Output the [X, Y] coordinate of the center of the cell containing the given text.  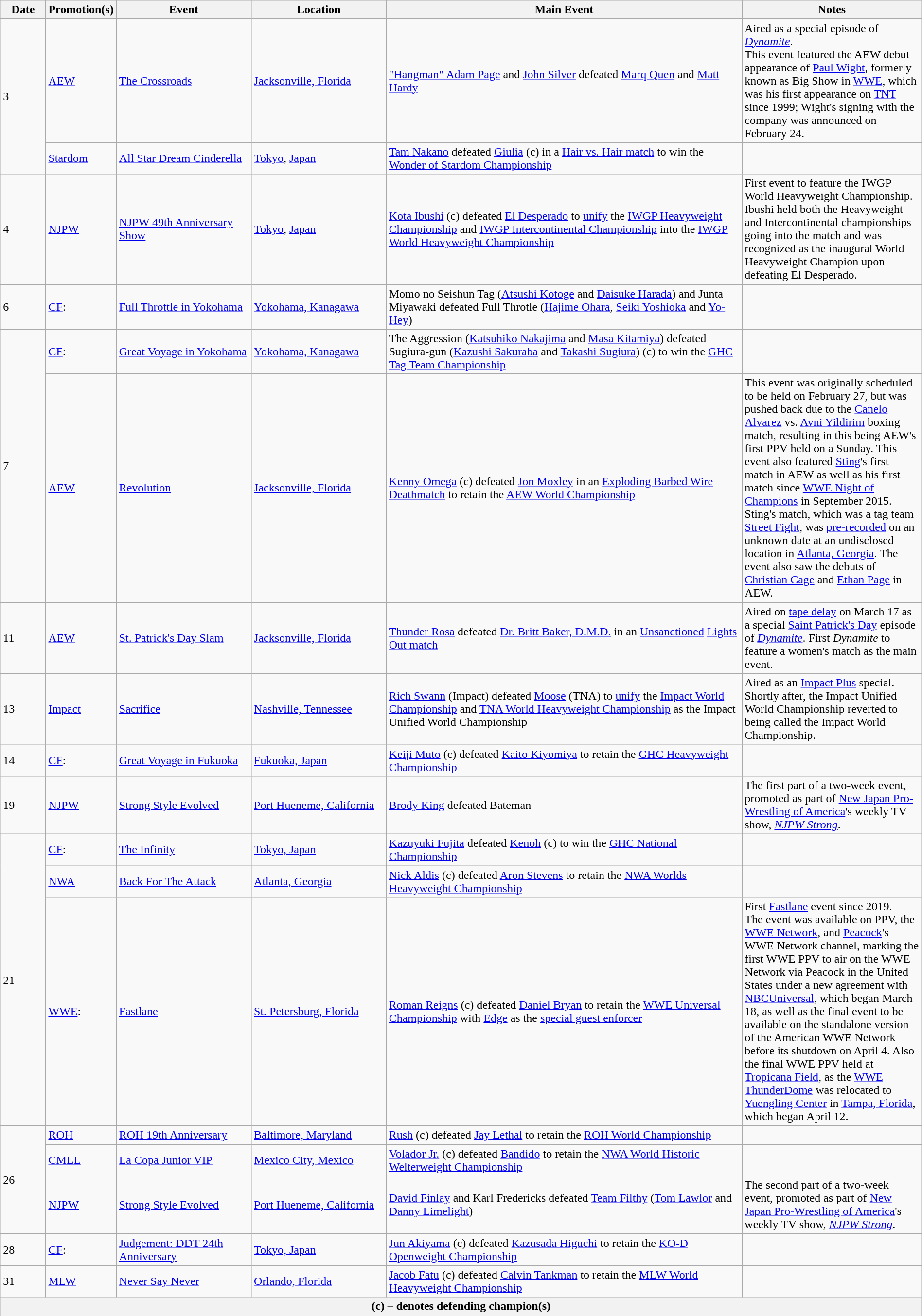
Kazuyuki Fujita defeated Kenoh (c) to win the GHC National Championship [564, 850]
21 [23, 980]
Promotion(s) [81, 10]
All Star Dream Cinderella [184, 158]
11 [23, 638]
Sacrifice [184, 709]
ROH [81, 1135]
Great Voyage in Fukuoka [184, 760]
NJPW 49th Anniversary Show [184, 229]
NWA [81, 881]
St. Petersburg, Florida [319, 1012]
3 [23, 96]
Great Voyage in Yokohama [184, 351]
David Finlay and Karl Fredericks defeated Team Filthy (Tom Lawlor and Danny Limelight) [564, 1205]
Stardom [81, 158]
Fukuoka, Japan [319, 760]
Impact [81, 709]
Volador Jr. (c) defeated Bandido to retain the NWA World Historic Welterweight Championship [564, 1160]
The first part of a two-week event, promoted as part of New Japan Pro-Wrestling of America's weekly TV show, NJPW Strong. [832, 805]
Event [184, 10]
6 [23, 307]
Full Throttle in Yokohama [184, 307]
Momo no Seishun Tag (Atsushi Kotoge and Daisuke Harada) and Junta Miyawaki defeated Full Throtle (Hajime Ohara, Seiki Yoshioka and Yo-Hey) [564, 307]
MLW [81, 1281]
La Copa Junior VIP [184, 1160]
Notes [832, 10]
Brody King defeated Bateman [564, 805]
Kenny Omega (c) defeated Jon Moxley in an Exploding Barbed Wire Deathmatch to retain the AEW World Championship [564, 488]
19 [23, 805]
Aired on tape delay on March 17 as a special Saint Patrick's Day episode of Dynamite. First Dynamite to feature a women's match as the main event. [832, 638]
13 [23, 709]
Jun Akiyama (c) defeated Kazusada Higuchi to retain the KO-D Openweight Championship [564, 1249]
The Infinity [184, 850]
(c) – denotes defending champion(s) [461, 1306]
Thunder Rosa defeated Dr. Britt Baker, D.M.D. in an Unsanctioned Lights Out match [564, 638]
The Crossroads [184, 81]
Nick Aldis (c) defeated Aron Stevens to retain the NWA Worlds Heavyweight Championship [564, 881]
26 [23, 1180]
4 [23, 229]
Date [23, 10]
Rush (c) defeated Jay Lethal to retain the ROH World Championship [564, 1135]
Nashville, Tennessee [319, 709]
St. Patrick's Day Slam [184, 638]
Fastlane [184, 1012]
Judgement: DDT 24th Anniversary [184, 1249]
Tam Nakano defeated Giulia (c) in a Hair vs. Hair match to win the Wonder of Stardom Championship [564, 158]
Main Event [564, 10]
The second part of a two-week event, promoted as part of New Japan Pro-Wrestling of America's weekly TV show, NJPW Strong. [832, 1205]
CMLL [81, 1160]
WWE: [81, 1012]
Back For The Attack [184, 881]
Revolution [184, 488]
7 [23, 466]
Roman Reigns (c) defeated Daniel Bryan to retain the WWE Universal Championship with Edge as the special guest enforcer [564, 1012]
Location [319, 10]
Atlanta, Georgia [319, 881]
Never Say Never [184, 1281]
Baltimore, Maryland [319, 1135]
Keiji Muto (c) defeated Kaito Kiyomiya to retain the GHC Heavyweight Championship [564, 760]
Aired as an Impact Plus special. Shortly after, the Impact Unified World Championship reverted to being called the Impact World Championship. [832, 709]
31 [23, 1281]
Jacob Fatu (c) defeated Calvin Tankman to retain the MLW World Heavyweight Championship [564, 1281]
Orlando, Florida [319, 1281]
Mexico City, Mexico [319, 1160]
14 [23, 760]
28 [23, 1249]
"Hangman" Adam Page and John Silver defeated Marq Quen and Matt Hardy [564, 81]
ROH 19th Anniversary [184, 1135]
